Identify which cell holds the provided text, then report its (X, Y) central coordinate. 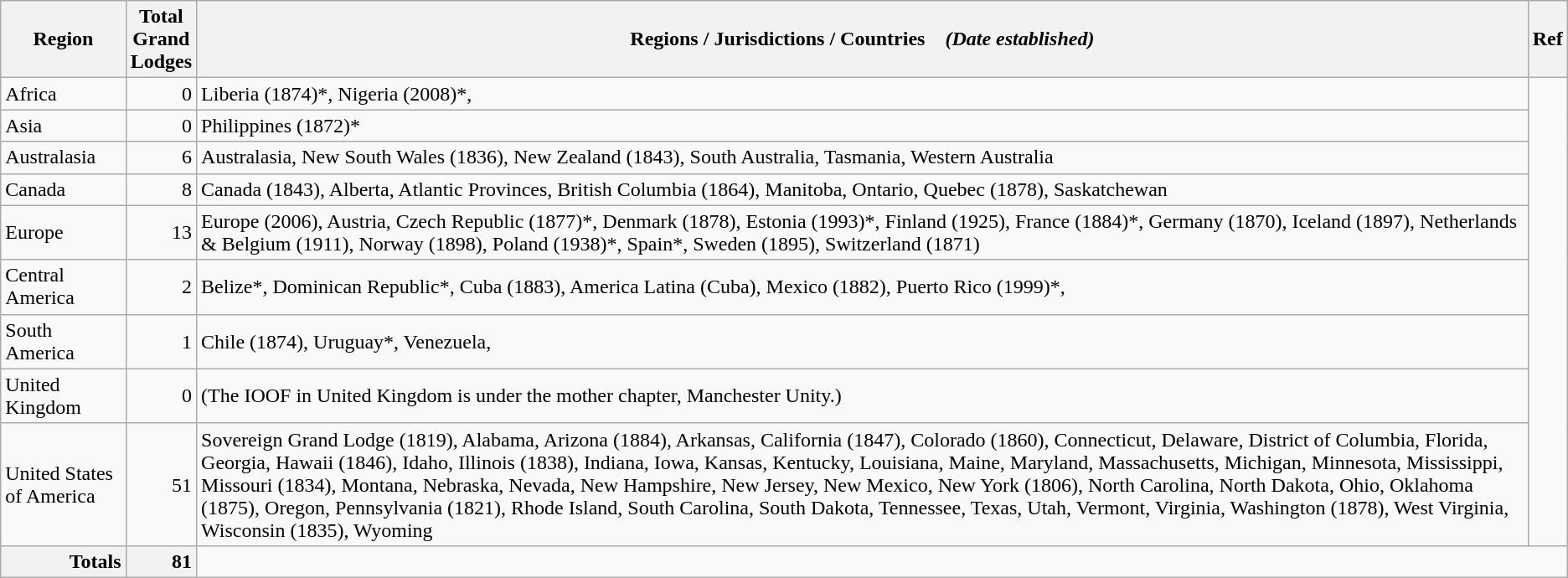
South America (64, 342)
Chile (1874), Uruguay*, Venezuela, (863, 342)
51 (161, 484)
United Kingdom (64, 395)
Australasia, New South Wales (1836), New Zealand (1843), South Australia, Tasmania, Western Australia (863, 157)
Central America (64, 286)
Belize*, Dominican Republic*, Cuba (1883), America Latina (Cuba), Mexico (1882), Puerto Rico (1999)*, (863, 286)
2 (161, 286)
6 (161, 157)
1 (161, 342)
Totals (64, 561)
Region (64, 39)
Asia (64, 126)
Philippines (1872)* (863, 126)
(The IOOF in United Kingdom is under the mother chapter, Manchester Unity.) (863, 395)
13 (161, 233)
Africa (64, 94)
Canada (64, 189)
Liberia (1874)*, Nigeria (2008)*, (863, 94)
81 (161, 561)
Canada (1843), Alberta, Atlantic Provinces, British Columbia (1864), Manitoba, Ontario, Quebec (1878), Saskatchewan (863, 189)
8 (161, 189)
United States of America (64, 484)
Regions / Jurisdictions / Countries (Date established) (863, 39)
Europe (64, 233)
Australasia (64, 157)
TotalGrandLodges (161, 39)
Ref (1548, 39)
